Detect which cell encompasses the target text, then output its (x, y) center coordinate. 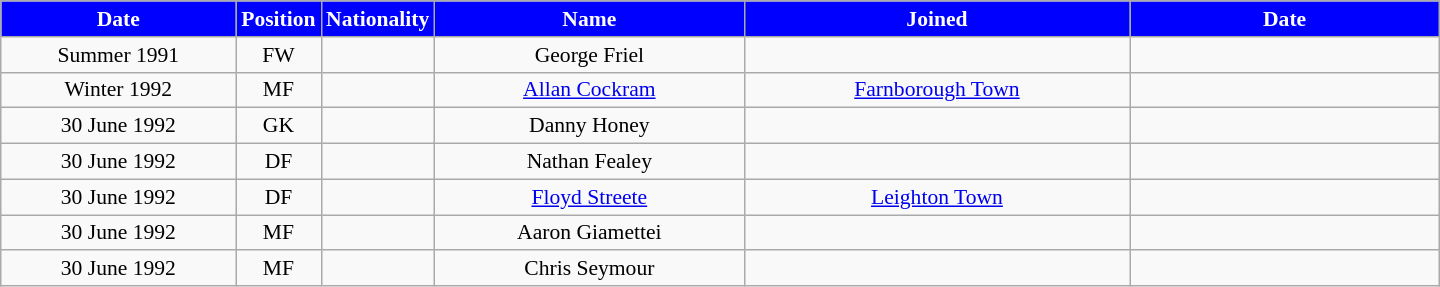
Allan Cockram (589, 90)
Position (278, 19)
GK (278, 126)
Nathan Fealey (589, 162)
Summer 1991 (118, 55)
Floyd Streete (589, 197)
Nationality (378, 19)
Chris Seymour (589, 269)
Joined (936, 19)
Danny Honey (589, 126)
FW (278, 55)
Farnborough Town (936, 90)
Winter 1992 (118, 90)
Leighton Town (936, 197)
George Friel (589, 55)
Name (589, 19)
Aaron Giamettei (589, 233)
